Search for the cell housing the specified text and yield its (x, y) center coordinate. 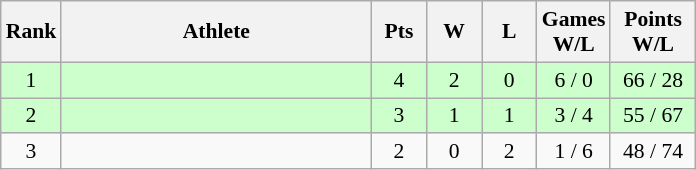
4 (398, 80)
Pts (398, 32)
6 / 0 (574, 80)
W (454, 32)
66 / 28 (652, 80)
GamesW/L (574, 32)
3 / 4 (574, 116)
Rank (32, 32)
48 / 74 (652, 152)
L (510, 32)
1 / 6 (574, 152)
55 / 67 (652, 116)
PointsW/L (652, 32)
Athlete (216, 32)
